Detect which cell encompasses the target text, then output its (X, Y) center coordinate. 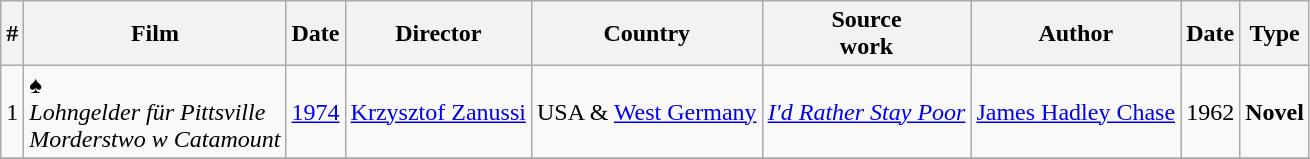
1974 (316, 112)
Sourcework (866, 34)
I'd Rather Stay Poor (866, 112)
Country (646, 34)
# (12, 34)
Director (438, 34)
Author (1076, 34)
♠Lohngelder für PittsvilleMorderstwo w Catamount (155, 112)
USA & West Germany (646, 112)
Novel (1275, 112)
1962 (1210, 112)
Film (155, 34)
James Hadley Chase (1076, 112)
1 (12, 112)
Type (1275, 34)
Krzysztof Zanussi (438, 112)
